Search for the cell housing the specified text and yield its (X, Y) center coordinate. 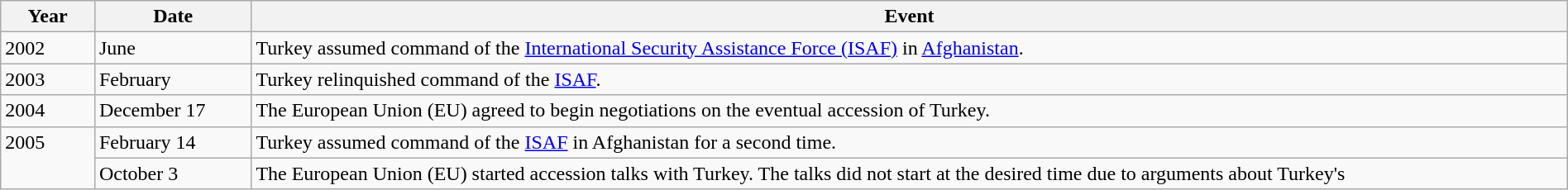
Date (172, 17)
Year (48, 17)
December 17 (172, 111)
February (172, 79)
2003 (48, 79)
2005 (48, 158)
Turkey assumed command of the ISAF in Afghanistan for a second time. (910, 142)
October 3 (172, 173)
The European Union (EU) started accession talks with Turkey. The talks did not start at the desired time due to arguments about Turkey's (910, 173)
June (172, 48)
Event (910, 17)
2002 (48, 48)
Turkey assumed command of the International Security Assistance Force (ISAF) in Afghanistan. (910, 48)
Turkey relinquished command of the ISAF. (910, 79)
February 14 (172, 142)
The European Union (EU) agreed to begin negotiations on the eventual accession of Turkey. (910, 111)
2004 (48, 111)
